Output the (x, y) coordinate of the center of the cell containing the given text.  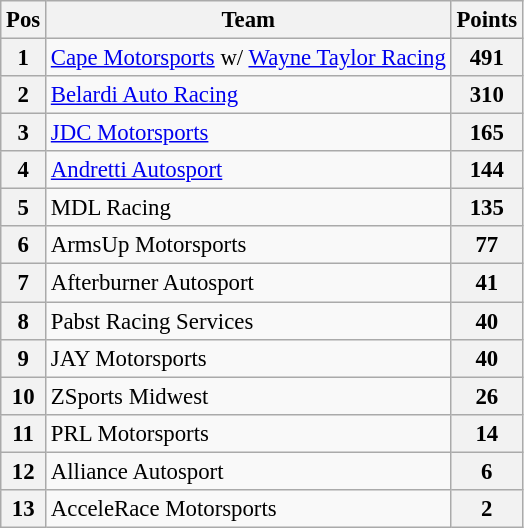
JAY Motorsports (249, 358)
Pos (24, 20)
Belardi Auto Racing (249, 95)
144 (486, 170)
ArmsUp Motorsports (249, 245)
12 (24, 471)
Points (486, 20)
135 (486, 208)
Andretti Autosport (249, 170)
41 (486, 283)
4 (24, 170)
10 (24, 396)
1 (24, 58)
77 (486, 245)
5 (24, 208)
13 (24, 509)
ZSports Midwest (249, 396)
491 (486, 58)
7 (24, 283)
Cape Motorsports w/ Wayne Taylor Racing (249, 58)
Team (249, 20)
AcceleRace Motorsports (249, 509)
11 (24, 433)
14 (486, 433)
165 (486, 133)
8 (24, 321)
26 (486, 396)
9 (24, 358)
PRL Motorsports (249, 433)
Alliance Autosport (249, 471)
310 (486, 95)
JDC Motorsports (249, 133)
3 (24, 133)
Pabst Racing Services (249, 321)
MDL Racing (249, 208)
Afterburner Autosport (249, 283)
